Locate the cell with the specified text and output its [X, Y] center coordinate. 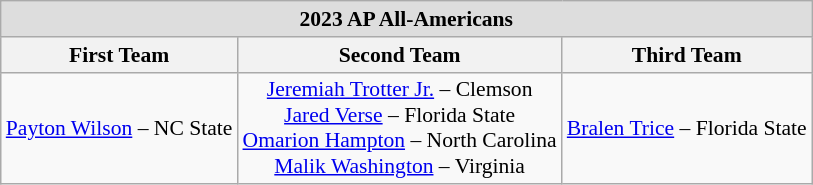
Jeremiah Trotter Jr. – ClemsonJared Verse – Florida StateOmarion Hampton – North CarolinaMalik Washington – Virginia [399, 128]
Second Team [399, 55]
2023 AP All-Americans [406, 19]
Bralen Trice – Florida State [687, 128]
Payton Wilson – NC State [120, 128]
Third Team [687, 55]
First Team [120, 55]
